Pinpoint the cell where the given text exists, returning its (x, y) midpoint coordinate. 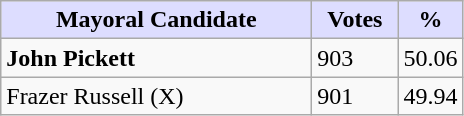
901 (355, 96)
Votes (355, 20)
903 (355, 58)
49.94 (430, 96)
% (430, 20)
Mayoral Candidate (156, 20)
50.06 (430, 58)
Frazer Russell (X) (156, 96)
John Pickett (156, 58)
